From the cell containing the given text, extract its center point as (X, Y) coordinate. 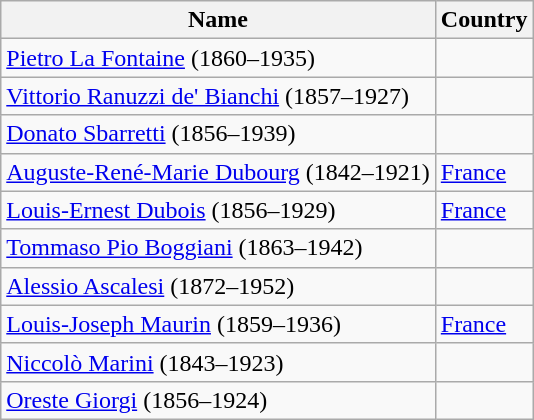
Oreste Giorgi (1856–1924) (218, 400)
Country (484, 20)
Pietro La Fontaine (1860–1935) (218, 58)
Alessio Ascalesi (1872–1952) (218, 286)
Niccolò Marini (1843–1923) (218, 362)
Vittorio Ranuzzi de' Bianchi (1857–1927) (218, 96)
Louis-Ernest Dubois (1856–1929) (218, 210)
Tommaso Pio Boggiani (1863–1942) (218, 248)
Name (218, 20)
Donato Sbarretti (1856–1939) (218, 134)
Auguste-René-Marie Dubourg (1842–1921) (218, 172)
Louis-Joseph Maurin (1859–1936) (218, 324)
